Identify which cell holds the provided text, then report its (X, Y) central coordinate. 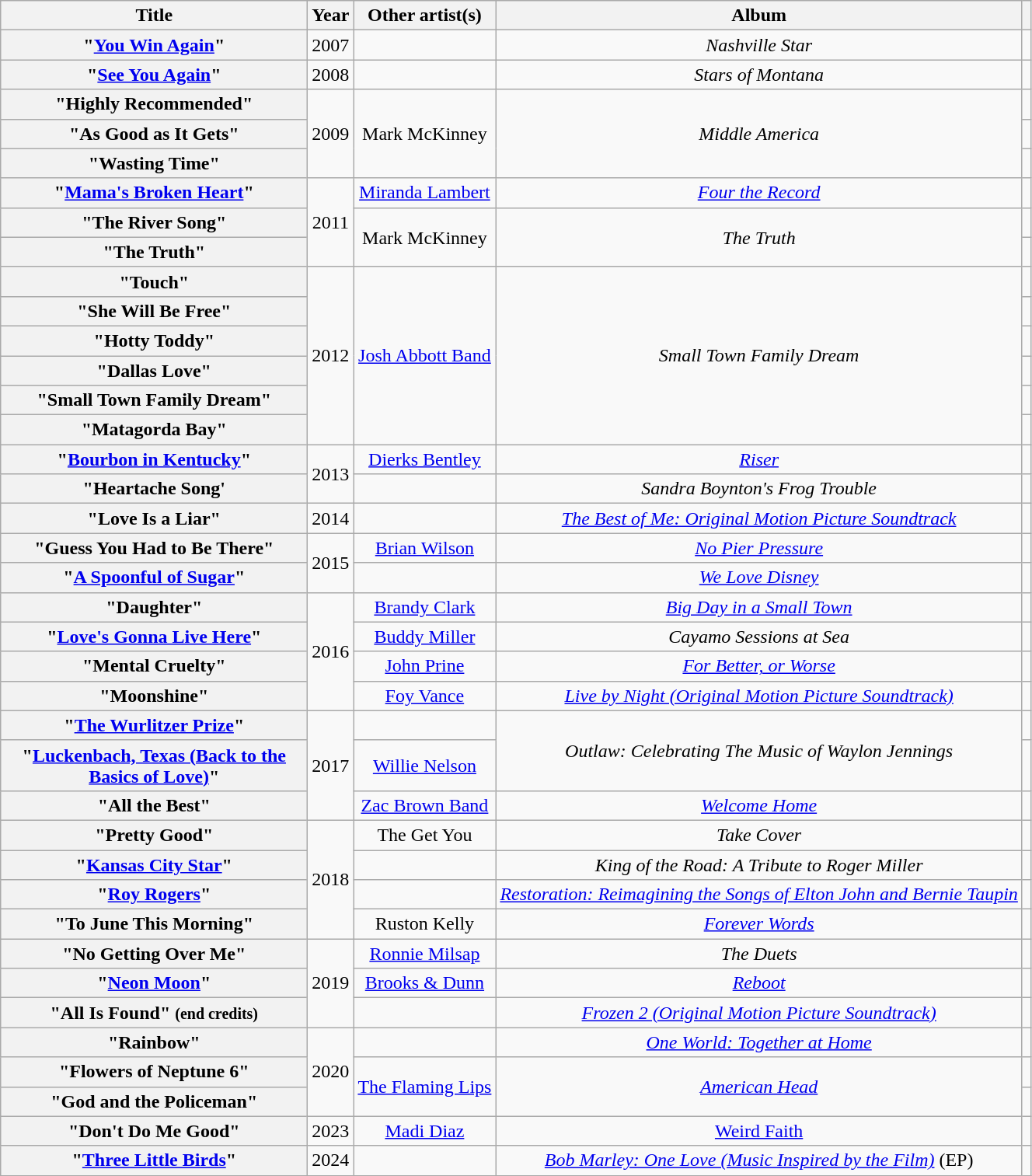
Title (154, 16)
Madi Diaz (424, 1131)
John Prine (424, 666)
2023 (331, 1131)
2014 (331, 518)
"Kansas City Star" (154, 865)
American Head (758, 1087)
2011 (331, 222)
Brandy Clark (424, 607)
Foy Vance (424, 696)
Big Day in a Small Town (758, 607)
Frozen 2 (Original Motion Picture Soundtrack) (758, 1013)
Album (758, 16)
"Don't Do Me Good" (154, 1131)
2024 (331, 1160)
Reboot (758, 983)
"Love's Gonna Live Here" (154, 637)
Josh Abbott Band (424, 355)
"Touch" (154, 281)
Stars of Montana (758, 75)
"Hotty Toddy" (154, 340)
Live by Night (Original Motion Picture Soundtrack) (758, 696)
"As Good as It Gets" (154, 134)
Take Cover (758, 835)
Cayamo Sessions at Sea (758, 637)
King of the Road: A Tribute to Roger Miller (758, 865)
Weird Faith (758, 1131)
Middle America (758, 134)
Outlaw: Celebrating The Music of Waylon Jennings (758, 751)
"Flowers of Neptune 6" (154, 1072)
"The Wurlitzer Prize" (154, 725)
"The Truth" (154, 252)
Nashville Star (758, 45)
"Heartache Song' (154, 489)
2019 (331, 983)
"God and the Policeman" (154, 1101)
"No Getting Over Me" (154, 954)
"A Spoonful of Sugar" (154, 578)
"Small Town Family Dream" (154, 400)
2018 (331, 879)
"Mama's Broken Heart" (154, 193)
"All Is Found" (end credits) (154, 1013)
"Bourbon in Kentucky" (154, 459)
"All the Best" (154, 805)
One World: Together at Home (758, 1042)
Brooks & Dunn (424, 983)
"Matagorda Bay" (154, 430)
The Flaming Lips (424, 1087)
"Pretty Good" (154, 835)
The Duets (758, 954)
2016 (331, 651)
We Love Disney (758, 578)
"Moonshine" (154, 696)
"The River Song" (154, 222)
2012 (331, 355)
"Daughter" (154, 607)
"Neon Moon" (154, 983)
"Mental Cruelty" (154, 666)
"Luckenbach, Texas (Back to theBasics of Love)" (154, 765)
2017 (331, 765)
Miranda Lambert (424, 193)
Zac Brown Band (424, 805)
Brian Wilson (424, 548)
"To June This Morning" (154, 924)
2013 (331, 474)
Restoration: Reimagining the Songs of Elton John and Bernie Taupin (758, 895)
"Dallas Love" (154, 371)
No Pier Pressure (758, 548)
2009 (331, 134)
"Three Little Birds" (154, 1160)
"Roy Rogers" (154, 895)
Sandra Boynton's Frog Trouble (758, 489)
The Best of Me: Original Motion Picture Soundtrack (758, 518)
Willie Nelson (424, 765)
"Love Is a Liar" (154, 518)
Ruston Kelly (424, 924)
Four the Record (758, 193)
"Wasting Time" (154, 163)
2020 (331, 1072)
2007 (331, 45)
For Better, or Worse (758, 666)
2015 (331, 563)
Year (331, 16)
Small Town Family Dream (758, 355)
Forever Words (758, 924)
"You Win Again" (154, 45)
"See You Again" (154, 75)
Dierks Bentley (424, 459)
Ronnie Milsap (424, 954)
Welcome Home (758, 805)
"Highly Recommended" (154, 104)
The Get You (424, 835)
Buddy Miller (424, 637)
The Truth (758, 237)
Other artist(s) (424, 16)
"She Will Be Free" (154, 311)
"Guess You Had to Be There" (154, 548)
Bob Marley: One Love (Music Inspired by the Film) (EP) (758, 1160)
2008 (331, 75)
"Rainbow" (154, 1042)
Riser (758, 459)
